Return [X, Y] of the center of cell containing provided text 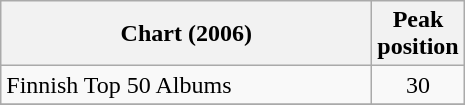
Chart (2006) [186, 34]
Finnish Top 50 Albums [186, 85]
Peakposition [418, 34]
30 [418, 85]
